Determine the (x, y) coordinate at the center of the cell enclosing the given text.  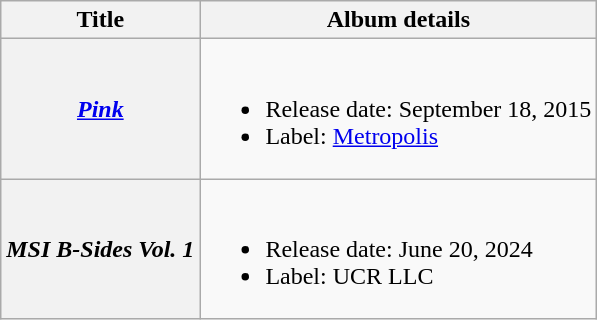
Release date: June 20, 2024Label: UCR LLC (398, 249)
Release date: September 18, 2015Label: Metropolis (398, 109)
Pink (100, 109)
MSI B-Sides Vol. 1 (100, 249)
Title (100, 20)
Album details (398, 20)
